Output the [X, Y] coordinate of the center of the cell containing the given text.  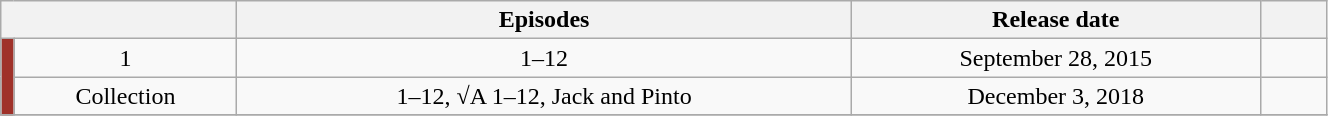
September 28, 2015 [1056, 58]
Collection [126, 96]
1–12, √A 1–12, Jack and Pinto [544, 96]
December 3, 2018 [1056, 96]
1–12 [544, 58]
1 [126, 58]
Episodes [544, 20]
Release date [1056, 20]
